For the text-containing cell, return its midpoint in [X, Y] coordinate format. 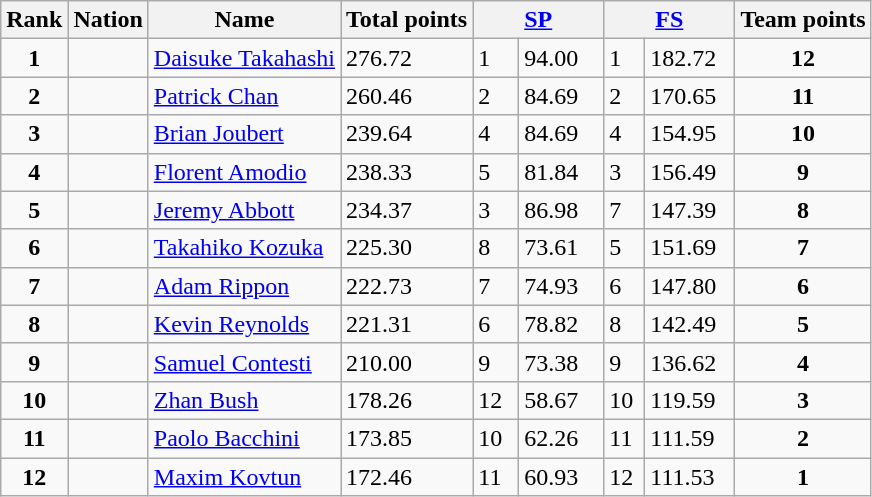
94.00 [562, 58]
182.72 [690, 58]
Daisuke Takahashi [244, 58]
60.93 [562, 477]
81.84 [562, 172]
Name [244, 20]
Adam Rippon [244, 286]
142.49 [690, 324]
58.67 [562, 400]
119.59 [690, 400]
Brian Joubert [244, 134]
FS [670, 20]
Nation [108, 20]
Kevin Reynolds [244, 324]
SP [538, 20]
73.38 [562, 362]
Team points [803, 20]
178.26 [406, 400]
156.49 [690, 172]
Florent Amodio [244, 172]
234.37 [406, 210]
111.53 [690, 477]
Rank [34, 20]
151.69 [690, 248]
154.95 [690, 134]
86.98 [562, 210]
147.80 [690, 286]
147.39 [690, 210]
Maxim Kovtun [244, 477]
Samuel Contesti [244, 362]
136.62 [690, 362]
Takahiko Kozuka [244, 248]
222.73 [406, 286]
170.65 [690, 96]
173.85 [406, 438]
210.00 [406, 362]
260.46 [406, 96]
74.93 [562, 286]
Total points [406, 20]
78.82 [562, 324]
221.31 [406, 324]
276.72 [406, 58]
Zhan Bush [244, 400]
172.46 [406, 477]
239.64 [406, 134]
62.26 [562, 438]
Paolo Bacchini [244, 438]
Jeremy Abbott [244, 210]
238.33 [406, 172]
225.30 [406, 248]
Patrick Chan [244, 96]
73.61 [562, 248]
111.59 [690, 438]
